Capture the cell that displays the provided text and extract its (x, y) central coordinate. 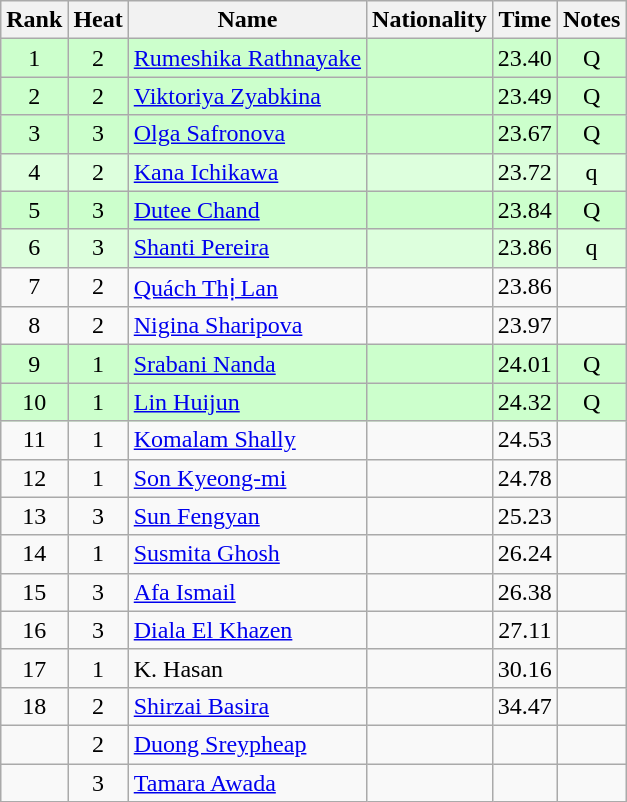
Shirzai Basira (247, 706)
Shanti Pereira (247, 248)
24.78 (524, 478)
18 (34, 706)
Afa Ismail (247, 592)
12 (34, 478)
15 (34, 592)
9 (34, 364)
23.72 (524, 172)
23.84 (524, 210)
34.47 (524, 706)
24.01 (524, 364)
16 (34, 630)
Susmita Ghosh (247, 554)
6 (34, 248)
Notes (591, 20)
23.97 (524, 326)
Heat (98, 20)
24.53 (524, 440)
Tamara Awada (247, 783)
Diala El Khazen (247, 630)
17 (34, 668)
4 (34, 172)
23.49 (524, 96)
K. Hasan (247, 668)
Name (247, 20)
Komalam Shally (247, 440)
Kana Ichikawa (247, 172)
Olga Safronova (247, 134)
7 (34, 287)
Quách Thị Lan (247, 287)
24.32 (524, 402)
23.40 (524, 58)
26.24 (524, 554)
14 (34, 554)
13 (34, 516)
Duong Sreypheap (247, 744)
Rumeshika Rathnayake (247, 58)
Viktoriya Zyabkina (247, 96)
8 (34, 326)
30.16 (524, 668)
Dutee Chand (247, 210)
27.11 (524, 630)
Srabani Nanda (247, 364)
Son Kyeong-mi (247, 478)
11 (34, 440)
Sun Fengyan (247, 516)
26.38 (524, 592)
23.67 (524, 134)
Lin Huijun (247, 402)
Time (524, 20)
Rank (34, 20)
25.23 (524, 516)
Nationality (430, 20)
10 (34, 402)
Nigina Sharipova (247, 326)
5 (34, 210)
